Pinpoint the cell where the given text exists, returning its (x, y) midpoint coordinate. 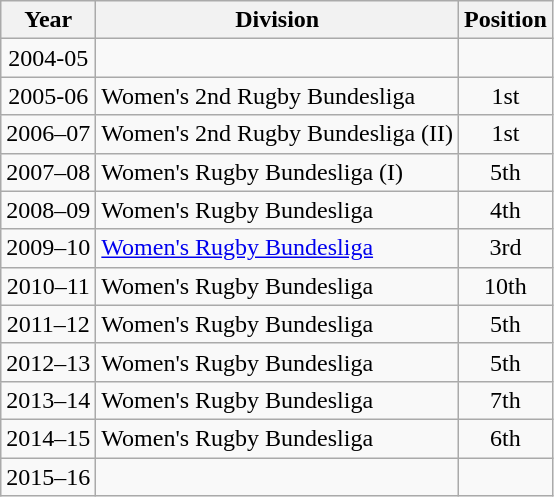
6th (506, 438)
2010–11 (48, 286)
2005-06 (48, 96)
2004-05 (48, 58)
2011–12 (48, 324)
10th (506, 286)
Women's Rugby Bundesliga (I) (278, 172)
Women's 2nd Rugby Bundesliga (II) (278, 134)
4th (506, 210)
7th (506, 400)
2014–15 (48, 438)
Year (48, 20)
Division (278, 20)
2012–13 (48, 362)
2006–07 (48, 134)
3rd (506, 248)
2009–10 (48, 248)
Women's 2nd Rugby Bundesliga (278, 96)
2015–16 (48, 477)
2008–09 (48, 210)
2013–14 (48, 400)
Position (506, 20)
2007–08 (48, 172)
